Capture the cell that displays the provided text and extract its (X, Y) central coordinate. 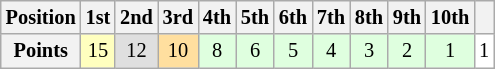
10 (178, 51)
10th (450, 17)
4 (331, 51)
5th (255, 17)
Points (41, 51)
9th (407, 17)
6th (293, 17)
15 (98, 51)
2nd (136, 17)
8th (369, 17)
6 (255, 51)
4th (217, 17)
7th (331, 17)
Position (41, 17)
12 (136, 51)
3 (369, 51)
1st (98, 17)
2 (407, 51)
3rd (178, 17)
5 (293, 51)
8 (217, 51)
